Return the (x, y) coordinate for the center point of the cell that contains the specified text.  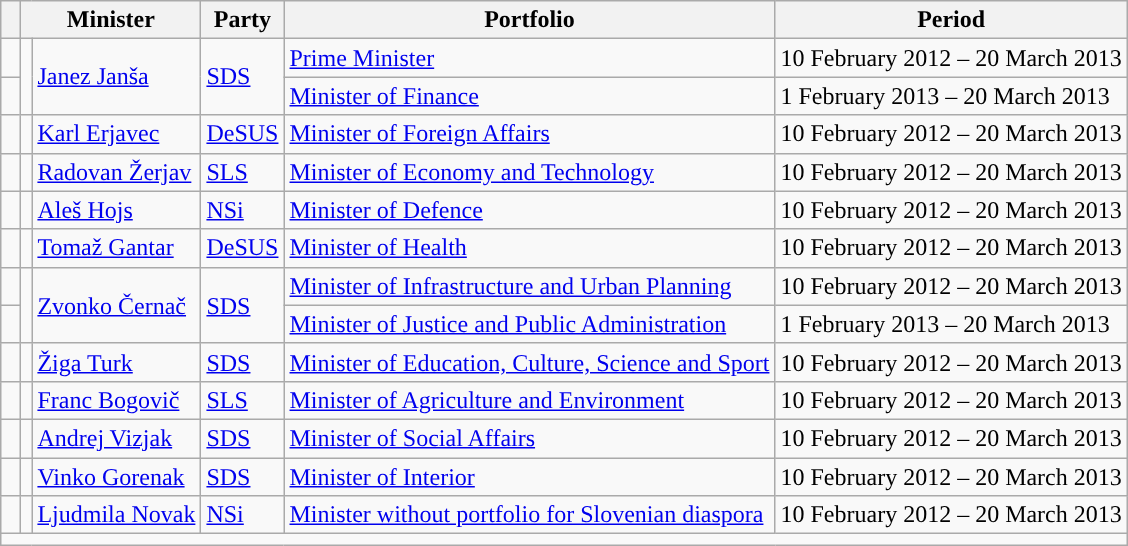
Minister of Finance (530, 96)
Minister of Education, Culture, Science and Sport (530, 362)
Portfolio (530, 20)
Party (242, 20)
Minister of Justice and Public Administration (530, 324)
Minister of Interior (530, 477)
Karl Erjavec (116, 134)
Vinko Gorenak (116, 477)
Prime Minister (530, 58)
Minister of Social Affairs (530, 438)
Ljudmila Novak (116, 515)
Minister of Infrastructure and Urban Planning (530, 286)
Minister of Agriculture and Environment (530, 400)
Minister of Foreign Affairs (530, 134)
Minister of Economy and Technology (530, 172)
Radovan Žerjav (116, 172)
Andrej Vizjak (116, 438)
Minister of Defence (530, 210)
Minister (111, 20)
Žiga Turk (116, 362)
Zvonko Černač (116, 305)
Franc Bogovič (116, 400)
Janez Janša (116, 77)
Period (951, 20)
Tomaž Gantar (116, 248)
Aleš Hojs (116, 210)
Minister of Health (530, 248)
Minister without portfolio for Slovenian diaspora (530, 515)
